Extract the (x, y) coordinate from the center of the cell holding the provided text.  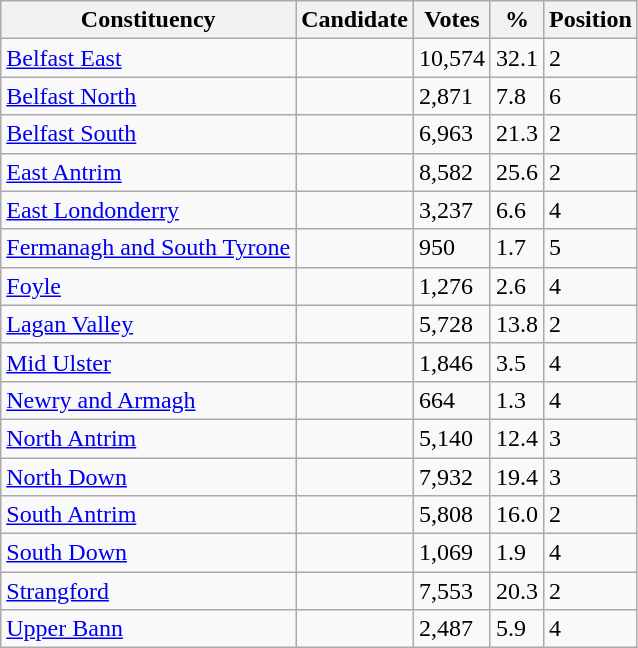
Lagan Valley (148, 324)
1.9 (516, 553)
6,963 (452, 134)
6.6 (516, 210)
25.6 (516, 172)
North Down (148, 477)
East Antrim (148, 172)
5,728 (452, 324)
6 (591, 96)
7.8 (516, 96)
5 (591, 248)
1.3 (516, 400)
Upper Bann (148, 629)
Constituency (148, 20)
Votes (452, 20)
Belfast South (148, 134)
12.4 (516, 438)
% (516, 20)
East Londonderry (148, 210)
5,140 (452, 438)
7,932 (452, 477)
19.4 (516, 477)
1,069 (452, 553)
16.0 (516, 515)
Mid Ulster (148, 362)
13.8 (516, 324)
1.7 (516, 248)
3,237 (452, 210)
Belfast North (148, 96)
1,276 (452, 286)
32.1 (516, 58)
21.3 (516, 134)
Strangford (148, 591)
South Down (148, 553)
5.9 (516, 629)
1,846 (452, 362)
5,808 (452, 515)
South Antrim (148, 515)
Newry and Armagh (148, 400)
3.5 (516, 362)
North Antrim (148, 438)
2,871 (452, 96)
Fermanagh and South Tyrone (148, 248)
7,553 (452, 591)
2.6 (516, 286)
950 (452, 248)
2,487 (452, 629)
664 (452, 400)
20.3 (516, 591)
8,582 (452, 172)
Foyle (148, 286)
Position (591, 20)
Candidate (355, 20)
Belfast East (148, 58)
10,574 (452, 58)
